Locate the cell with the specified text and output its (x, y) center coordinate. 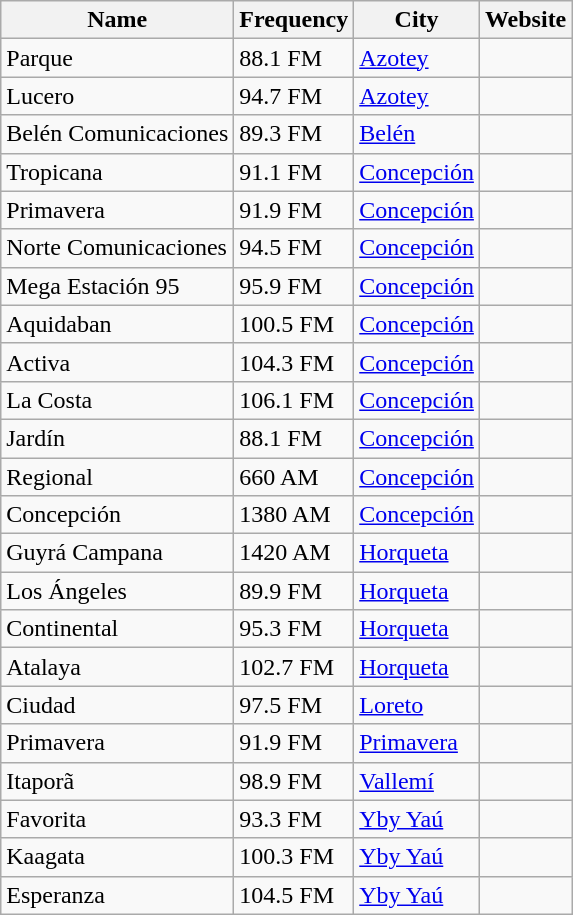
Belén Comunicaciones (118, 134)
Frequency (294, 20)
89.9 FM (294, 591)
Mega Estación 95 (118, 286)
100.5 FM (294, 324)
La Costa (118, 400)
Los Ángeles (118, 591)
City (417, 20)
Regional (118, 477)
93.3 FM (294, 819)
Jardín (118, 438)
Parque (118, 58)
Esperanza (118, 895)
Ciudad (118, 705)
660 AM (294, 477)
Name (118, 20)
102.7 FM (294, 667)
Activa (118, 362)
106.1 FM (294, 400)
100.3 FM (294, 857)
104.3 FM (294, 362)
Guyrá Campana (118, 553)
95.9 FM (294, 286)
Vallemí (417, 781)
Loreto (417, 705)
95.3 FM (294, 629)
Favorita (118, 819)
Norte Comunicaciones (118, 248)
1380 AM (294, 515)
Website (525, 20)
1420 AM (294, 553)
Tropicana (118, 172)
Aquidaban (118, 324)
Lucero (118, 96)
94.7 FM (294, 96)
89.3 FM (294, 134)
94.5 FM (294, 248)
104.5 FM (294, 895)
91.1 FM (294, 172)
97.5 FM (294, 705)
Continental (118, 629)
Itaporã (118, 781)
Atalaya (118, 667)
Kaagata (118, 857)
98.9 FM (294, 781)
Belén (417, 134)
